Search for the cell housing the specified text and yield its [x, y] center coordinate. 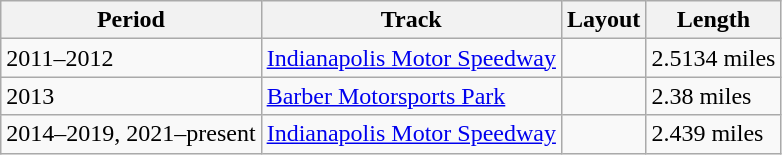
2011–2012 [131, 58]
2.439 miles [714, 134]
Track [411, 20]
Layout [603, 20]
Length [714, 20]
2.5134 miles [714, 58]
Period [131, 20]
2013 [131, 96]
2.38 miles [714, 96]
2014–2019, 2021–present [131, 134]
Barber Motorsports Park [411, 96]
